Output the (x, y) coordinate of the center of the cell containing the given text.  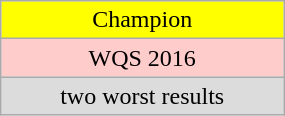
WQS 2016 (142, 58)
Champion (142, 20)
two worst results (142, 96)
